Return the [X, Y] coordinate for the center point of the cell that contains the specified text.  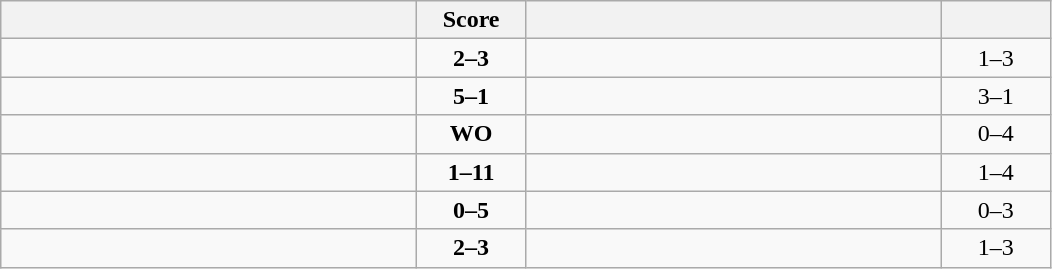
WO [472, 134]
1–11 [472, 172]
Score [472, 20]
0–4 [996, 134]
1–4 [996, 172]
3–1 [996, 96]
0–3 [996, 210]
0–5 [472, 210]
5–1 [472, 96]
